Output the (x, y) coordinate of the center of the cell containing the given text.  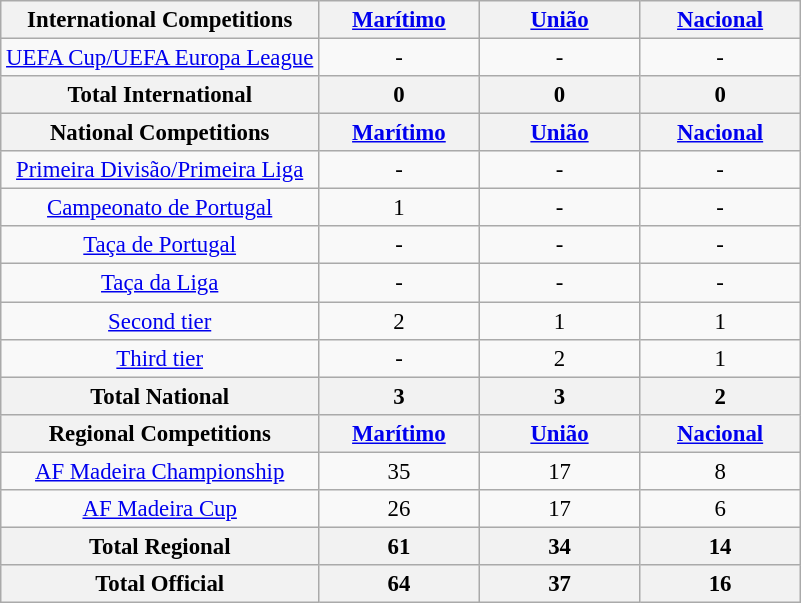
Primeira Divisão/Primeira Liga (160, 170)
37 (560, 584)
Total Regional (160, 546)
Total National (160, 396)
Taça da Liga (160, 283)
Second tier (160, 321)
AF Madeira Cup (160, 509)
National Competitions (160, 133)
34 (560, 546)
64 (400, 584)
Campeonato de Portugal (160, 208)
Taça de Portugal (160, 245)
14 (720, 546)
UEFA Cup/UEFA Europa League (160, 58)
Third tier (160, 358)
8 (720, 471)
Total Official (160, 584)
16 (720, 584)
Total International (160, 95)
26 (400, 509)
61 (400, 546)
International Competitions (160, 20)
Regional Competitions (160, 433)
6 (720, 509)
35 (400, 471)
AF Madeira Championship (160, 471)
